Provide the [x, y] coordinate of the cell's center where the given text is located.  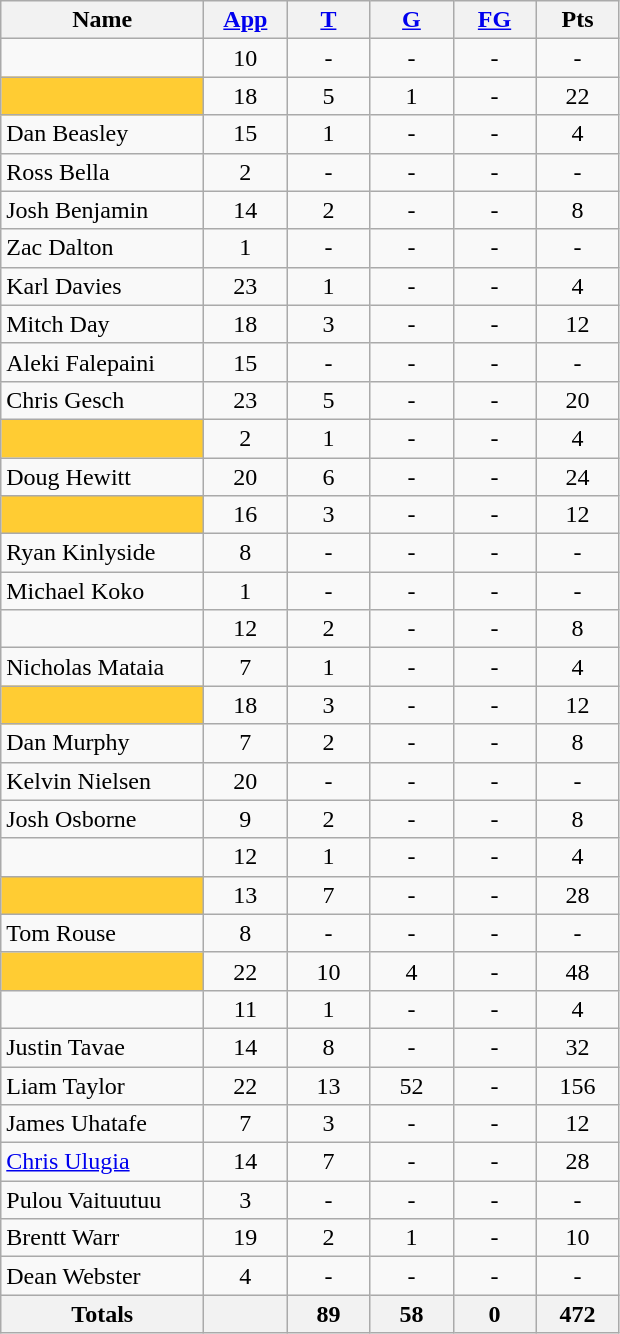
48 [578, 971]
James Uhatafe [102, 1124]
32 [578, 1047]
Zac Dalton [102, 248]
Mitch Day [102, 324]
Aleki Falepaini [102, 362]
Justin Tavae [102, 1047]
Pts [578, 20]
App [246, 20]
Liam Taylor [102, 1085]
11 [246, 1009]
Karl Davies [102, 286]
Totals [102, 1314]
Dan Murphy [102, 743]
Dan Beasley [102, 134]
Tom Rouse [102, 933]
9 [246, 819]
Nicholas Mataia [102, 667]
156 [578, 1085]
19 [246, 1238]
16 [246, 515]
Chris Gesch [102, 400]
89 [328, 1314]
T [328, 20]
Chris Ulugia [102, 1162]
G [412, 20]
58 [412, 1314]
52 [412, 1085]
Josh Benjamin [102, 210]
Kelvin Nielsen [102, 781]
6 [328, 477]
Brentt Warr [102, 1238]
Ryan Kinlyside [102, 553]
Name [102, 20]
472 [578, 1314]
Ross Bella [102, 172]
Michael Koko [102, 591]
0 [494, 1314]
24 [578, 477]
Dean Webster [102, 1276]
Josh Osborne [102, 819]
Pulou Vaituutuu [102, 1200]
FG [494, 20]
Doug Hewitt [102, 477]
